Find where the given text appears and provide that cell's center as (x, y) coordinate. 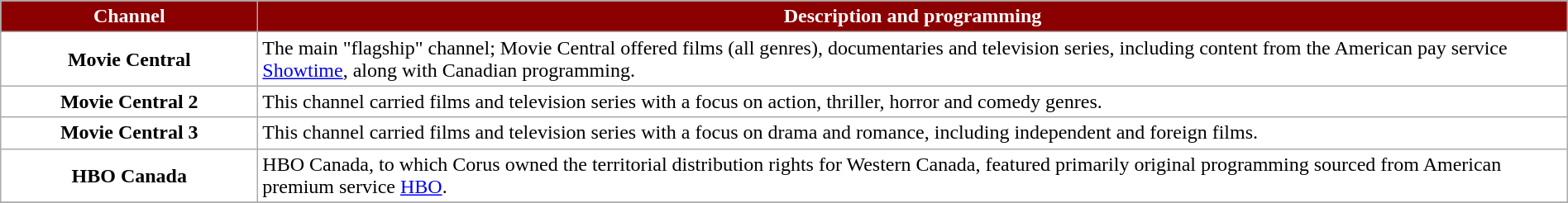
Description and programming (913, 17)
This channel carried films and television series with a focus on drama and romance, including independent and foreign films. (913, 133)
Channel (129, 17)
Movie Central (129, 59)
This channel carried films and television series with a focus on action, thriller, horror and comedy genres. (913, 101)
Movie Central 2 (129, 101)
Movie Central 3 (129, 133)
HBO Canada (129, 175)
